Find where the given text appears and provide that cell's center as (x, y) coordinate. 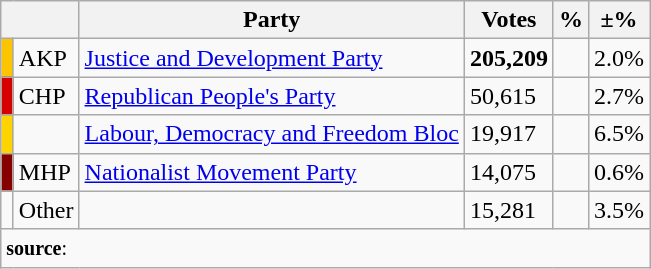
% (570, 20)
source: (326, 248)
14,075 (508, 172)
MHP (46, 172)
0.6% (618, 172)
Other (46, 210)
Party (272, 20)
19,917 (508, 134)
3.5% (618, 210)
50,615 (508, 96)
AKP (46, 58)
205,209 (508, 58)
Republican People's Party (272, 96)
Labour, Democracy and Freedom Bloc (272, 134)
Justice and Development Party (272, 58)
15,281 (508, 210)
2.7% (618, 96)
Nationalist Movement Party (272, 172)
Votes (508, 20)
CHP (46, 96)
2.0% (618, 58)
6.5% (618, 134)
±% (618, 20)
